Provide the (x, y) coordinate of the cell's center where the given text is located.  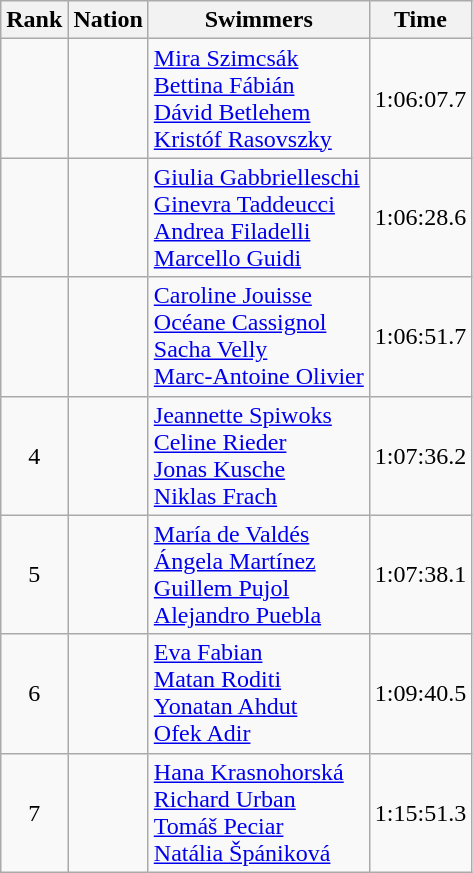
1:07:36.2 (420, 456)
1:06:51.7 (420, 336)
7 (34, 812)
Mira SzimcsákBettina FábiánDávid BetlehemKristóf Rasovszky (258, 98)
5 (34, 574)
1:06:28.6 (420, 218)
1:06:07.7 (420, 98)
4 (34, 456)
1:15:51.3 (420, 812)
Nation (108, 20)
Eva FabianMatan RoditiYonatan AhdutOfek Adir (258, 694)
1:09:40.5 (420, 694)
Giulia GabbrielleschiGinevra TaddeucciAndrea Filadelli Marcello Guidi (258, 218)
Jeannette Spiwoks Celine RiederJonas KuscheNiklas Frach (258, 456)
María de ValdésÁngela MartínezGuillem PujolAlejandro Puebla (258, 574)
Rank (34, 20)
Swimmers (258, 20)
1:07:38.1 (420, 574)
6 (34, 694)
Time (420, 20)
Caroline Jouisse Océane CassignolSacha VellyMarc-Antoine Olivier (258, 336)
Hana KrasnohorskáRichard UrbanTomáš PeciarNatália Špániková (258, 812)
